From the cell containing the given text, extract its center point as [x, y] coordinate. 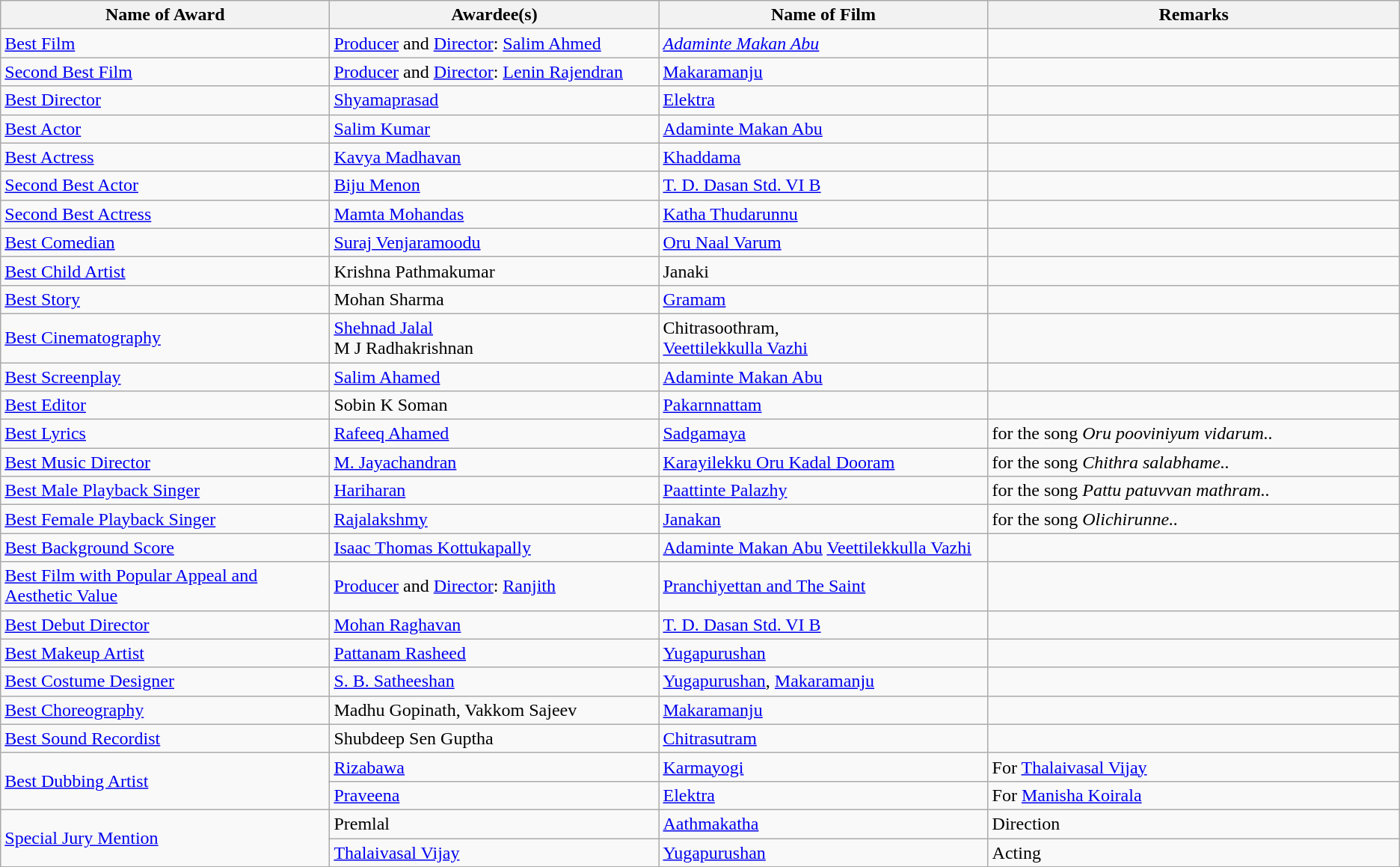
Best Director [165, 100]
Karayilekku Oru Kadal Dooram [823, 462]
Chitrasoothram, Veettilekkulla Vazhi [823, 338]
Pakarnnattam [823, 405]
Name of Film [823, 15]
Suraj Venjaramoodu [494, 242]
Direction [1194, 824]
Aathmakatha [823, 824]
Paattinte Palazhy [823, 491]
Karmayogi [823, 767]
Biju Menon [494, 186]
Premlal [494, 824]
Salim Kumar [494, 129]
Chitrasutram [823, 738]
for the song Olichirunne.. [1194, 519]
Producer and Director: Ranjith [494, 586]
Awardee(s) [494, 15]
Rajalakshmy [494, 519]
For Thalaivasal Vijay [1194, 767]
Best Film [165, 43]
Best Background Score [165, 548]
Best Costume Designer [165, 681]
Katha Thudarunnu [823, 214]
Kavya Madhavan [494, 157]
Best Debut Director [165, 625]
Khaddama [823, 157]
Madhu Gopinath, Vakkom Sajeev [494, 710]
Second Best Actor [165, 186]
Best Dubbing Artist [165, 781]
Second Best Actress [165, 214]
Adaminte Makan Abu Veettilekkulla Vazhi [823, 548]
Sobin K Soman [494, 405]
Shubdeep Sen Guptha [494, 738]
Best Choreography [165, 710]
Hariharan [494, 491]
Oru Naal Varum [823, 242]
Mohan Sharma [494, 299]
Salim Ahamed [494, 376]
Best Male Playback Singer [165, 491]
Pranchiyettan and The Saint [823, 586]
Gramam [823, 299]
Best Editor [165, 405]
Best Screenplay [165, 376]
Shehnad Jalal M J Radhakrishnan [494, 338]
Thalaivasal Vijay [494, 852]
Best Actor [165, 129]
Producer and Director: Lenin Rajendran [494, 72]
Best Lyrics [165, 434]
Remarks [1194, 15]
Best Story [165, 299]
Sadgamaya [823, 434]
Best Actress [165, 157]
Yugapurushan, Makaramanju [823, 681]
Mamta Mohandas [494, 214]
Best Child Artist [165, 271]
for the song Oru pooviniyum vidarum.. [1194, 434]
Best Cinematography [165, 338]
For Manisha Koirala [1194, 795]
for the song Pattu patuvvan mathram.. [1194, 491]
Mohan Raghavan [494, 625]
S. B. Satheeshan [494, 681]
Second Best Film [165, 72]
Isaac Thomas Kottukapally [494, 548]
Praveena [494, 795]
Shyamaprasad [494, 100]
Janaki [823, 271]
Rafeeq Ahamed [494, 434]
Janakan [823, 519]
Acting [1194, 852]
Name of Award [165, 15]
M. Jayachandran [494, 462]
Best Sound Recordist [165, 738]
Special Jury Mention [165, 838]
Pattanam Rasheed [494, 653]
Best Female Playback Singer [165, 519]
Rizabawa [494, 767]
Producer and Director: Salim Ahmed [494, 43]
Best Music Director [165, 462]
Best Makeup Artist [165, 653]
Best Film with Popular Appeal and Aesthetic Value [165, 586]
Krishna Pathmakumar [494, 271]
Best Comedian [165, 242]
for the song Chithra salabhame.. [1194, 462]
